Provide the [x, y] coordinate of the cell's center where the given text is located.  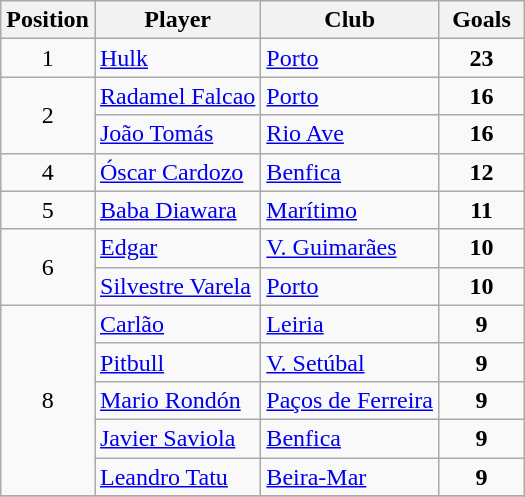
Leandro Tatu [177, 477]
Beira-Mar [350, 477]
8 [48, 400]
V. Setúbal [350, 362]
Position [48, 20]
Javier Saviola [177, 438]
Mario Rondón [177, 400]
Paços de Ferreira [350, 400]
Rio Ave [350, 134]
Radamel Falcao [177, 96]
Silvestre Varela [177, 286]
Pitbull [177, 362]
Goals [481, 20]
Edgar [177, 248]
Carlão [177, 324]
1 [48, 58]
6 [48, 267]
Leiria [350, 324]
Club [350, 20]
Hulk [177, 58]
Player [177, 20]
2 [48, 115]
23 [481, 58]
João Tomás [177, 134]
5 [48, 210]
11 [481, 210]
12 [481, 172]
V. Guimarães [350, 248]
4 [48, 172]
Óscar Cardozo [177, 172]
Marítimo [350, 210]
Baba Diawara [177, 210]
